Determine the [X, Y] coordinate at the center of the cell enclosing the given text.  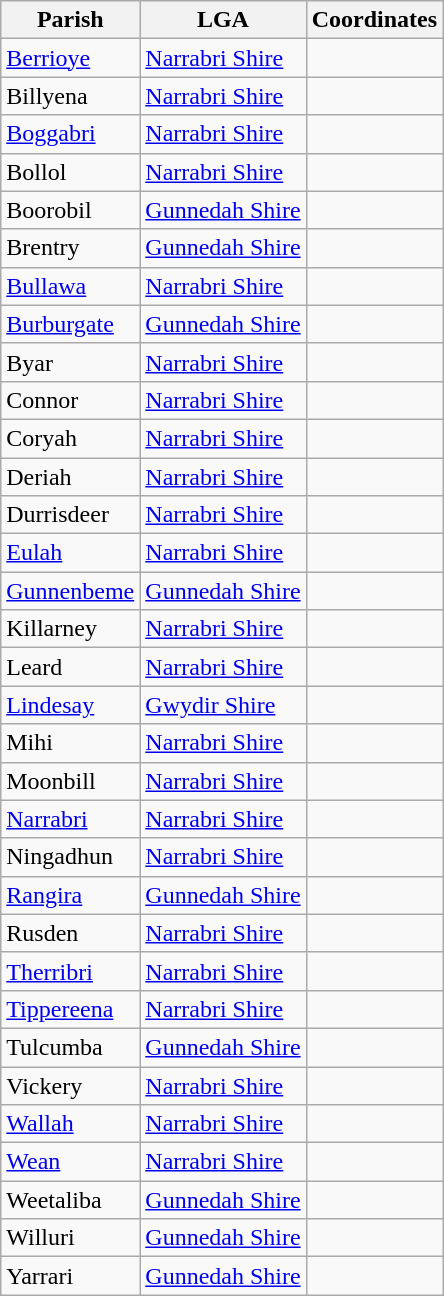
Mihi [70, 743]
Billyena [70, 96]
Wean [70, 1162]
Killarney [70, 629]
Rangira [70, 895]
Eulah [70, 553]
Therribri [70, 971]
Wallah [70, 1124]
Vickery [70, 1085]
Burburgate [70, 324]
Boggabri [70, 134]
Tulcumba [70, 1047]
Coordinates [374, 20]
Byar [70, 362]
Connor [70, 400]
Narrabri [70, 819]
Durrisdeer [70, 515]
Ningadhun [70, 857]
Gunnenbeme [70, 591]
Lindesay [70, 705]
Weetaliba [70, 1200]
Bollol [70, 172]
Coryah [70, 438]
Moonbill [70, 781]
Yarrari [70, 1276]
Brentry [70, 248]
LGA [223, 20]
Tippereena [70, 1009]
Parish [70, 20]
Boorobil [70, 210]
Bullawa [70, 286]
Rusden [70, 933]
Leard [70, 667]
Gwydir Shire [223, 705]
Berrioye [70, 58]
Deriah [70, 477]
Willuri [70, 1238]
